For the text-containing cell, return its midpoint in (x, y) coordinate format. 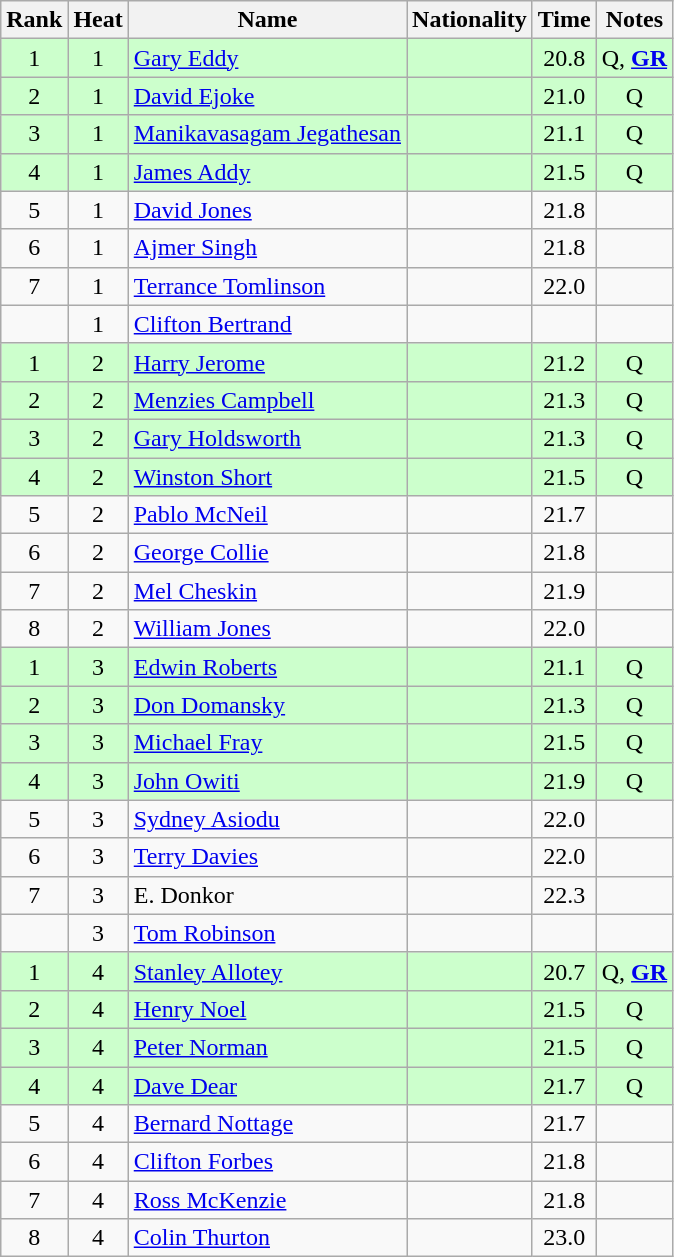
23.0 (564, 1238)
George Collie (267, 553)
Bernard Nottage (267, 1124)
Ross McKenzie (267, 1200)
Ajmer Singh (267, 248)
Pablo McNeil (267, 515)
22.3 (564, 895)
John Owiti (267, 781)
Henry Noel (267, 1009)
Heat (98, 20)
Colin Thurton (267, 1238)
Mel Cheskin (267, 591)
20.7 (564, 971)
David Jones (267, 210)
Tom Robinson (267, 933)
James Addy (267, 172)
Don Domansky (267, 705)
Terry Davies (267, 857)
Gary Eddy (267, 58)
21.0 (564, 96)
Dave Dear (267, 1085)
Michael Fray (267, 743)
Time (564, 20)
Winston Short (267, 477)
Stanley Allotey (267, 971)
Manikavasagam Jegathesan (267, 134)
Rank (34, 20)
E. Donkor (267, 895)
20.8 (564, 58)
Name (267, 20)
Edwin Roberts (267, 667)
Nationality (470, 20)
William Jones (267, 629)
Harry Jerome (267, 362)
Notes (634, 20)
David Ejoke (267, 96)
Menzies Campbell (267, 400)
Sydney Asiodu (267, 819)
Terrance Tomlinson (267, 286)
Clifton Forbes (267, 1162)
Clifton Bertrand (267, 324)
21.2 (564, 362)
Peter Norman (267, 1047)
Gary Holdsworth (267, 438)
